Extract the [x, y] coordinate from the center of the cell holding the provided text.  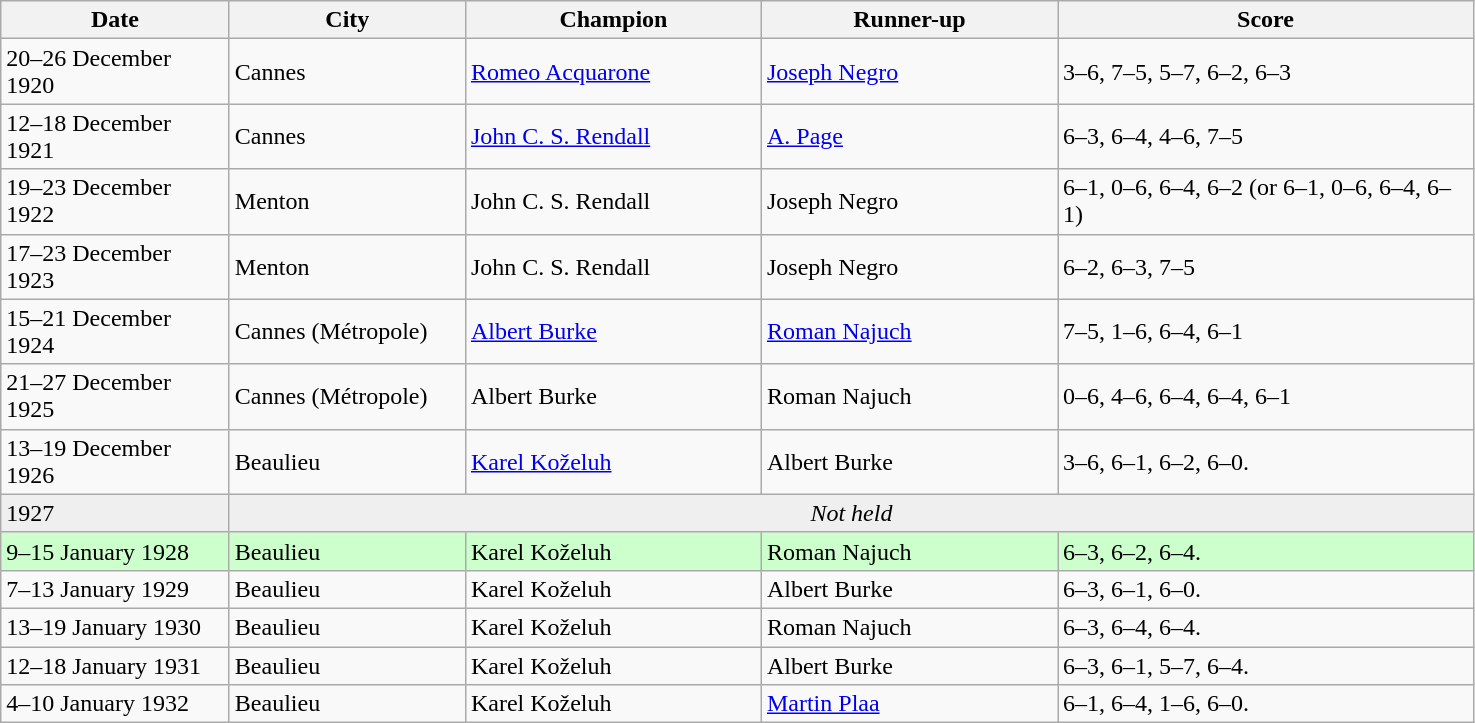
6–3, 6–4, 4–6, 7–5 [1266, 136]
1927 [116, 513]
3–6, 7–5, 5–7, 6–2, 6–3 [1266, 72]
Champion [613, 20]
6–3, 6–4, 6–4. [1266, 627]
4–10 January 1932 [116, 704]
6–1, 6–4, 1–6, 6–0. [1266, 704]
Score [1266, 20]
20–26 December 1920 [116, 72]
15–21 December 1924 [116, 332]
6–2, 6–3, 7–5 [1266, 266]
7–5, 1–6, 6–4, 6–1 [1266, 332]
13–19 December 1926 [116, 462]
3–6, 6–1, 6–2, 6–0. [1266, 462]
21–27 December 1925 [116, 396]
13–19 January 1930 [116, 627]
Date [116, 20]
0–6, 4–6, 6–4, 6–4, 6–1 [1266, 396]
6–1, 0–6, 6–4, 6–2 (or 6–1, 0–6, 6–4, 6–1) [1266, 202]
12–18 December 1921 [116, 136]
12–18 January 1931 [116, 665]
7–13 January 1929 [116, 589]
19–23 December 1922 [116, 202]
6–3, 6–1, 6–0. [1266, 589]
Not held [851, 513]
6–3, 6–2, 6–4. [1266, 551]
9–15 January 1928 [116, 551]
6–3, 6–1, 5–7, 6–4. [1266, 665]
Romeo Acquarone [613, 72]
A. Page [909, 136]
Martin Plaa [909, 704]
17–23 December 1923 [116, 266]
Runner-up [909, 20]
City [347, 20]
